Provide the (X, Y) coordinate of the cell's center where the given text is located.  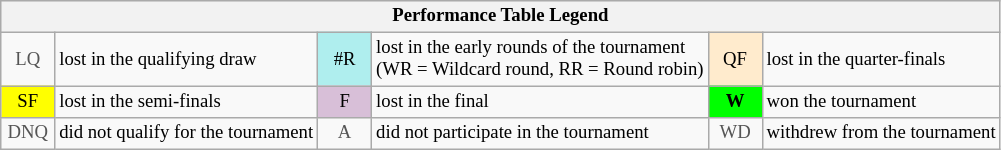
LQ (28, 60)
#R (345, 60)
Performance Table Legend (500, 16)
did not participate in the tournament (540, 134)
lost in the quarter-finals (881, 60)
W (735, 102)
DNQ (28, 134)
lost in the final (540, 102)
WD (735, 134)
lost in the early rounds of the tournament(WR = Wildcard round, RR = Round robin) (540, 60)
lost in the semi-finals (186, 102)
withdrew from the tournament (881, 134)
A (345, 134)
QF (735, 60)
did not qualify for the tournament (186, 134)
won the tournament (881, 102)
F (345, 102)
lost in the qualifying draw (186, 60)
SF (28, 102)
